Extract the [x, y] coordinate from the center of the cell holding the provided text.  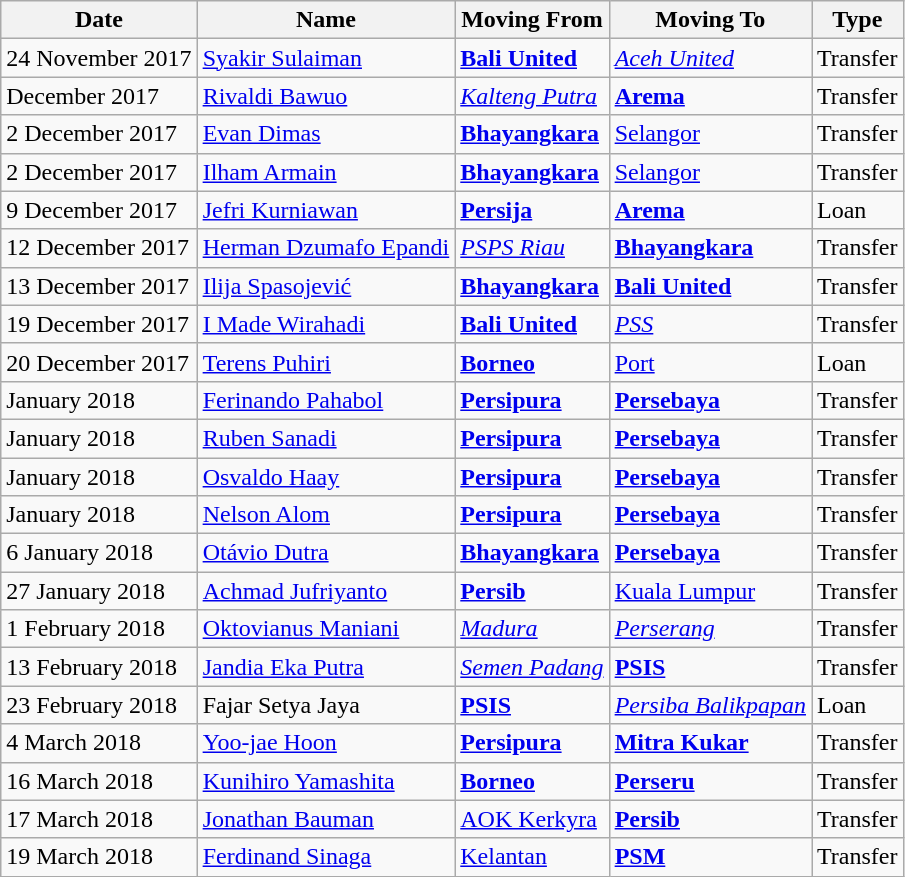
Ruben Sanadi [326, 438]
Jandia Eka Putra [326, 667]
13 February 2018 [99, 667]
19 March 2018 [99, 857]
Ilija Spasojević [326, 286]
Kuala Lumpur [710, 591]
Madura [532, 629]
23 February 2018 [99, 705]
19 December 2017 [99, 324]
Otávio Dutra [326, 553]
AOK Kerkyra [532, 819]
December 2017 [99, 96]
Jefri Kurniawan [326, 210]
Port [710, 362]
Type [858, 20]
13 December 2017 [99, 286]
16 March 2018 [99, 781]
1 February 2018 [99, 629]
Kelantan [532, 857]
Ferdinand Sinaga [326, 857]
Rivaldi Bawuo [326, 96]
Kalteng Putra [532, 96]
12 December 2017 [99, 248]
I Made Wirahadi [326, 324]
Terens Puhiri [326, 362]
PSS [710, 324]
PSPS Riau [532, 248]
Aceh United [710, 58]
Semen Padang [532, 667]
Yoo-jae Hoon [326, 743]
Moving From [532, 20]
Kunihiro Yamashita [326, 781]
Mitra Kukar [710, 743]
Achmad Jufriyanto [326, 591]
Perseru [710, 781]
17 March 2018 [99, 819]
Date [99, 20]
Persija [532, 210]
Ilham Armain [326, 172]
20 December 2017 [99, 362]
Evan Dimas [326, 134]
Nelson Alom [326, 515]
24 November 2017 [99, 58]
PSM [710, 857]
Ferinando Pahabol [326, 400]
Oktovianus Maniani [326, 629]
Syakir Sulaiman [326, 58]
6 January 2018 [99, 553]
Fajar Setya Jaya [326, 705]
Herman Dzumafo Epandi [326, 248]
27 January 2018 [99, 591]
Name [326, 20]
4 March 2018 [99, 743]
Moving To [710, 20]
Perserang [710, 629]
Osvaldo Haay [326, 477]
Persiba Balikpapan [710, 705]
9 December 2017 [99, 210]
Jonathan Bauman [326, 819]
